Determine the (X, Y) coordinate at the center of the cell enclosing the given text.  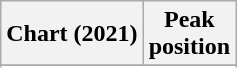
Peakposition (189, 34)
Chart (2021) (72, 34)
